Extract the [X, Y] coordinate from the center of the cell holding the provided text.  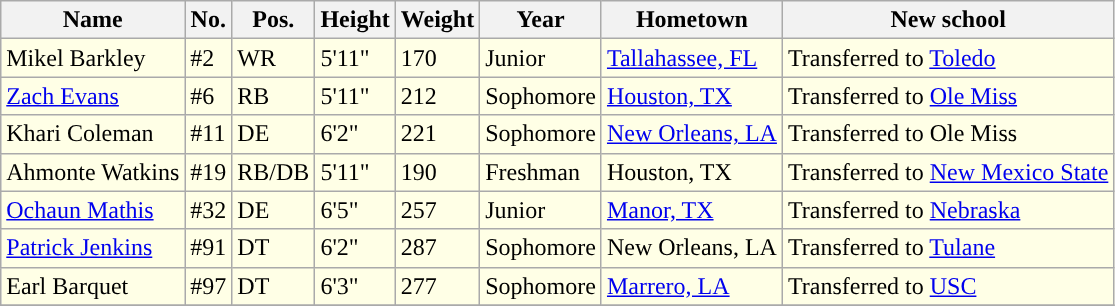
Mikel Barkley [93, 58]
RB [274, 96]
190 [437, 172]
Zach Evans [93, 96]
Transferred to Tulane [948, 248]
Earl Barquet [93, 286]
#32 [208, 210]
Marrero, LA [692, 286]
287 [437, 248]
Ochaun Mathis [93, 210]
Name [93, 20]
WR [274, 58]
Tallahassee, FL [692, 58]
Pos. [274, 20]
Transferred to Toledo [948, 58]
#19 [208, 172]
#11 [208, 134]
Hometown [692, 20]
6'5" [355, 210]
RB/DB [274, 172]
257 [437, 210]
Ahmonte Watkins [93, 172]
212 [437, 96]
Height [355, 20]
Year [541, 20]
#91 [208, 248]
221 [437, 134]
Freshman [541, 172]
#97 [208, 286]
Weight [437, 20]
#2 [208, 58]
Transferred to New Mexico State [948, 172]
6'3" [355, 286]
277 [437, 286]
Transferred to Nebraska [948, 210]
New school [948, 20]
170 [437, 58]
Transferred to USC [948, 286]
No. [208, 20]
Patrick Jenkins [93, 248]
Manor, TX [692, 210]
#6 [208, 96]
Khari Coleman [93, 134]
